Extract the [X, Y] coordinate from the center of the cell holding the provided text.  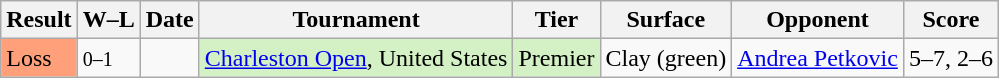
0–1 [108, 58]
W–L [108, 20]
5–7, 2–6 [950, 58]
Opponent [818, 20]
Premier [556, 58]
Loss [39, 58]
Date [170, 20]
Tier [556, 20]
Result [39, 20]
Score [950, 20]
Surface [666, 20]
Clay (green) [666, 58]
Tournament [356, 20]
Charleston Open, United States [356, 58]
Andrea Petkovic [818, 58]
